Detect which cell encompasses the target text, then output its [X, Y] center coordinate. 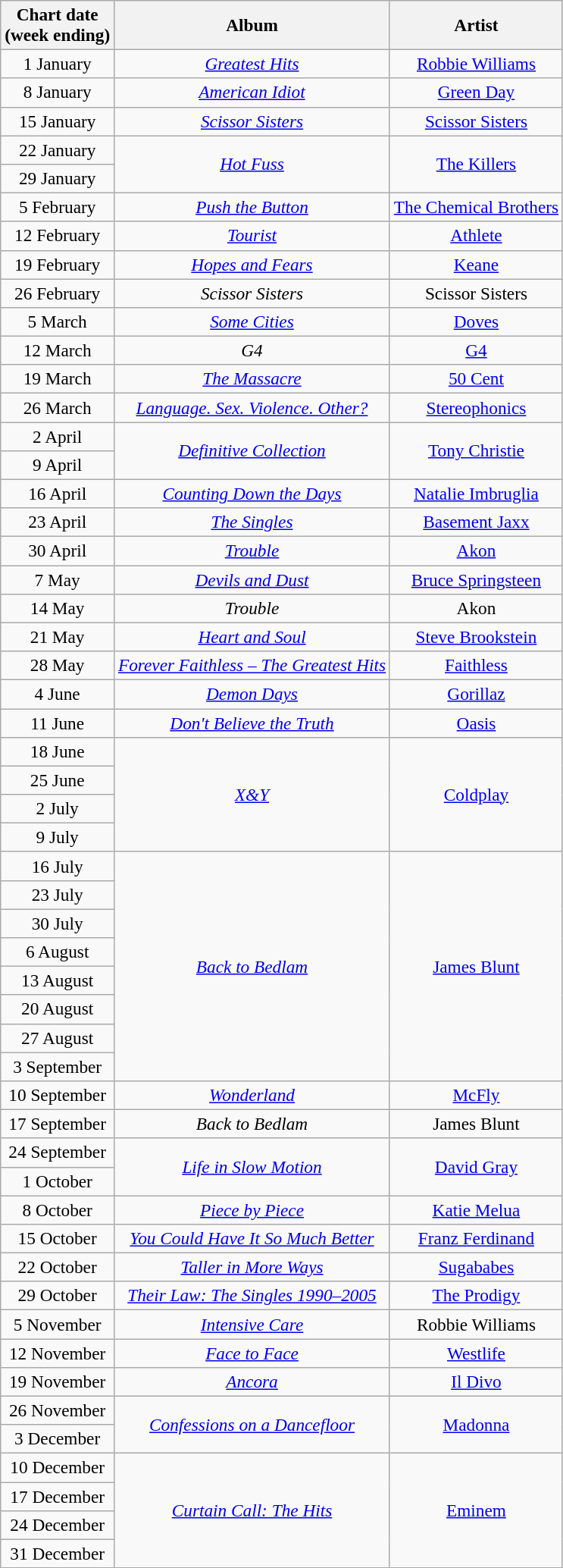
5 February [58, 207]
2 July [58, 808]
Album [252, 24]
19 November [58, 1381]
20 August [58, 1009]
26 March [58, 407]
30 July [58, 923]
24 September [58, 1152]
Language. Sex. Violence. Other? [252, 407]
Doves [476, 321]
2 April [58, 436]
You Could Have It So Much Better [252, 1238]
12 November [58, 1353]
X&Y [252, 795]
Greatest Hits [252, 64]
28 May [58, 665]
David Gray [476, 1167]
19 February [58, 265]
5 March [58, 321]
21 May [58, 637]
10 September [58, 1095]
Some Cities [252, 321]
Stereophonics [476, 407]
Artist [476, 24]
Devils and Dust [252, 579]
Hot Fuss [252, 164]
17 December [58, 1496]
Eminem [476, 1510]
American Idiot [252, 93]
30 April [58, 550]
26 February [58, 293]
5 November [58, 1324]
Athlete [476, 236]
Franz Ferdinand [476, 1238]
Gorillaz [476, 694]
31 December [58, 1554]
29 October [58, 1296]
The Singles [252, 522]
The Chemical Brothers [476, 207]
The Massacre [252, 379]
23 July [58, 895]
4 June [58, 694]
29 January [58, 178]
Tony Christie [476, 450]
6 August [58, 952]
22 October [58, 1267]
The Killers [476, 164]
Forever Faithless – The Greatest Hits [252, 665]
3 December [58, 1439]
Face to Face [252, 1353]
22 January [58, 149]
Confessions on a Dancefloor [252, 1425]
The Prodigy [476, 1296]
Curtain Call: The Hits [252, 1510]
Westlife [476, 1353]
15 October [58, 1238]
Chart date(week ending) [58, 24]
Katie Melua [476, 1209]
Counting Down the Days [252, 494]
Faithless [476, 665]
Piece by Piece [252, 1209]
Intensive Care [252, 1324]
Bruce Springsteen [476, 579]
12 February [58, 236]
9 April [58, 465]
Steve Brookstein [476, 637]
Madonna [476, 1425]
Oasis [476, 723]
18 June [58, 751]
Push the Button [252, 207]
Coldplay [476, 795]
26 November [58, 1410]
8 January [58, 93]
9 July [58, 837]
10 December [58, 1467]
Ancora [252, 1381]
16 April [58, 494]
Demon Days [252, 694]
27 August [58, 1038]
Taller in More Ways [252, 1267]
Heart and Soul [252, 637]
50 Cent [476, 379]
1 January [58, 64]
19 March [58, 379]
16 July [58, 866]
1 October [58, 1181]
Sugababes [476, 1267]
Il Divo [476, 1381]
14 May [58, 608]
13 August [58, 980]
11 June [58, 723]
Life in Slow Motion [252, 1167]
Tourist [252, 236]
8 October [58, 1209]
23 April [58, 522]
Definitive Collection [252, 450]
Keane [476, 265]
Don't Believe the Truth [252, 723]
24 December [58, 1525]
15 January [58, 121]
Wonderland [252, 1095]
Natalie Imbruglia [476, 494]
25 June [58, 780]
Hopes and Fears [252, 265]
Basement Jaxx [476, 522]
3 September [58, 1066]
17 September [58, 1124]
McFly [476, 1095]
12 March [58, 350]
Their Law: The Singles 1990–2005 [252, 1296]
Green Day [476, 93]
7 May [58, 579]
